Return the (X, Y) coordinate for the center point of the cell that contains the specified text.  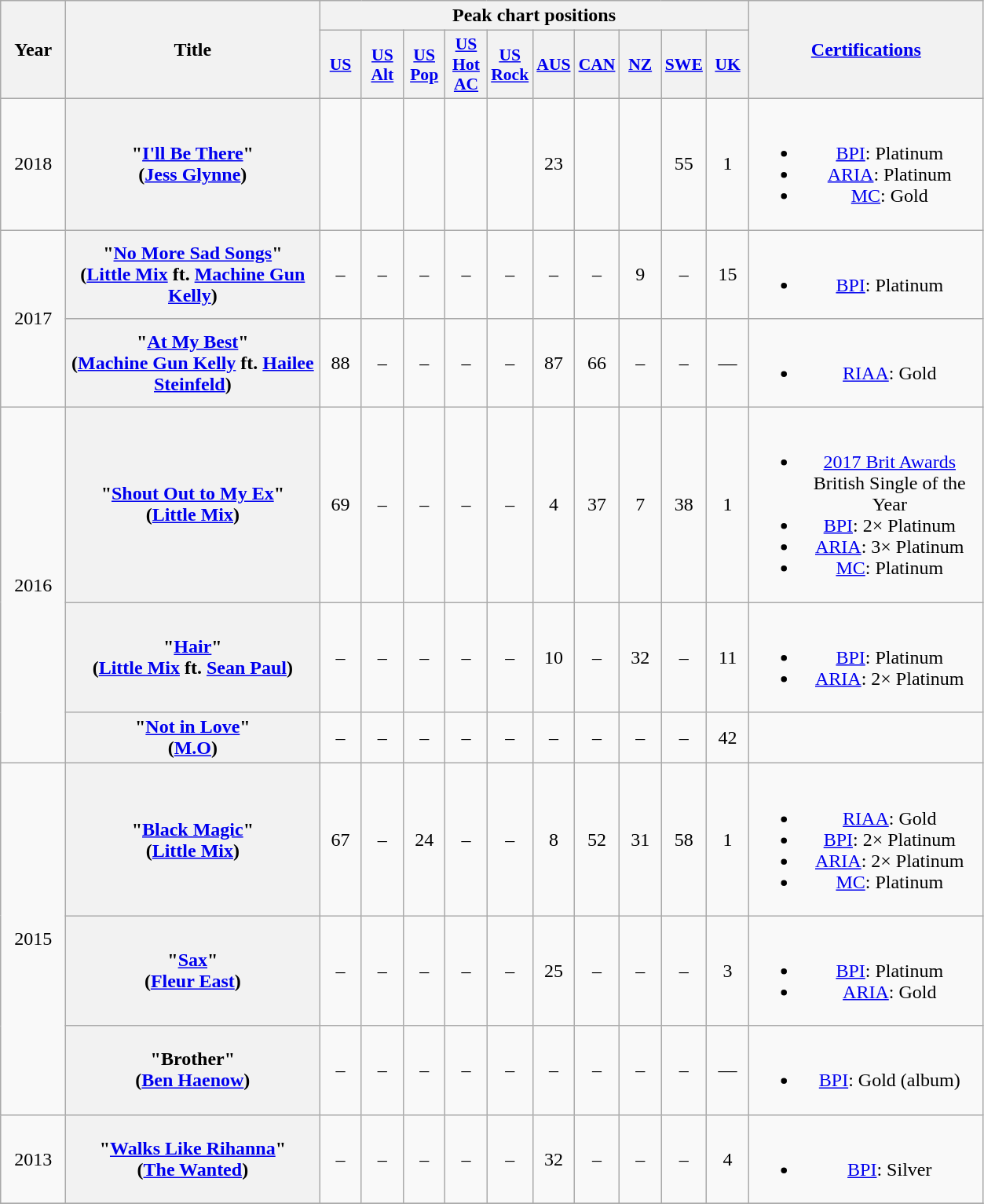
US Pop (424, 64)
"At My Best"(Machine Gun Kelly ft. Hailee Steinfeld) (193, 363)
BPI: PlatinumARIA: Gold (865, 971)
25 (553, 971)
8 (553, 840)
2018 (33, 163)
2013 (33, 1159)
Certifications (865, 50)
55 (684, 163)
11 (727, 657)
2017 (33, 318)
SWE (684, 64)
Title (193, 50)
US Rock (510, 64)
37 (597, 505)
31 (639, 840)
RIAA: Gold (865, 363)
"Black Magic"(Little Mix) (193, 840)
"Brother"(Ben Haenow) (193, 1070)
"Walks Like Rihanna"(The Wanted) (193, 1159)
UK (727, 64)
"No More Sad Songs"(Little Mix ft. Machine Gun Kelly) (193, 273)
BPI: PlatinumARIA: PlatinumMC: Gold (865, 163)
US Alt (382, 64)
15 (727, 273)
87 (553, 363)
Year (33, 50)
BPI: Platinum (865, 273)
US Hot AC (466, 64)
2016 (33, 586)
AUS (553, 64)
"Shout Out to My Ex"(Little Mix) (193, 505)
52 (597, 840)
3 (727, 971)
Peak chart positions (534, 16)
42 (727, 738)
CAN (597, 64)
2017 Brit Awards British Single of the YearBPI: 2× PlatinumARIA: 3× PlatinumMC: Platinum (865, 505)
7 (639, 505)
66 (597, 363)
"Hair"(Little Mix ft. Sean Paul) (193, 657)
US (341, 64)
BPI: PlatinumARIA: 2× Platinum (865, 657)
RIAA: GoldBPI: 2× PlatinumARIA: 2× PlatinumMC: Platinum (865, 840)
"Sax"(Fleur East) (193, 971)
2015 (33, 939)
38 (684, 505)
10 (553, 657)
88 (341, 363)
67 (341, 840)
69 (341, 505)
58 (684, 840)
"Not in Love"(M.O) (193, 738)
BPI: Silver (865, 1159)
"I'll Be There"(Jess Glynne) (193, 163)
24 (424, 840)
9 (639, 273)
BPI: Gold (album) (865, 1070)
NZ (639, 64)
23 (553, 163)
